Scan for the cell matching the given text and deliver its [X, Y] coordinate at center. 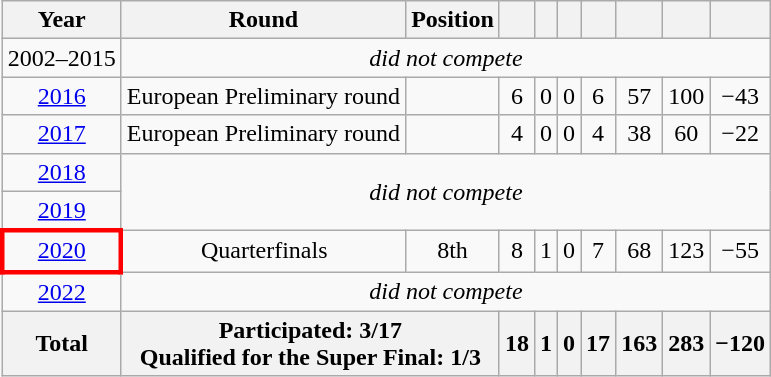
−55 [740, 252]
Year [62, 20]
−22 [740, 134]
Quarterfinals [263, 252]
−43 [740, 96]
Total [62, 344]
2019 [62, 211]
Round [263, 20]
60 [686, 134]
Participated: 3/17Qualified for the Super Final: 1/3 [310, 344]
2002–2015 [62, 58]
2018 [62, 172]
38 [640, 134]
18 [516, 344]
2017 [62, 134]
8 [516, 252]
163 [640, 344]
2020 [62, 252]
283 [686, 344]
2016 [62, 96]
68 [640, 252]
7 [598, 252]
8th [453, 252]
123 [686, 252]
−120 [740, 344]
2022 [62, 292]
Position [453, 20]
17 [598, 344]
100 [686, 96]
57 [640, 96]
